Detect which cell encompasses the target text, then output its [X, Y] center coordinate. 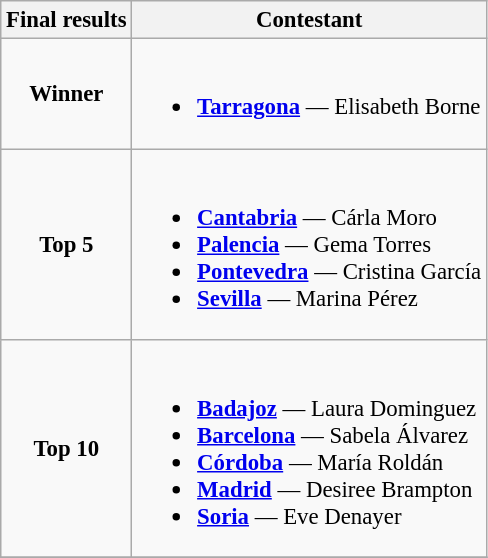
Final results [66, 20]
Tarragona — Elisabeth Borne [310, 94]
Top 10 [66, 449]
Top 5 [66, 244]
Cantabria — Cárla Moro Palencia — Gema Torres Pontevedra — Cristina García Sevilla — Marina Pérez [310, 244]
Winner [66, 94]
Badajoz — Laura Dominguez Barcelona — Sabela Álvarez Córdoba — María Roldán Madrid — Desiree Brampton Soria — Eve Denayer [310, 449]
Contestant [310, 20]
